Locate the cell with the specified text and output its [x, y] center coordinate. 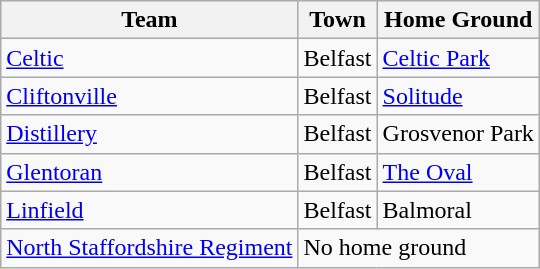
Home Ground [458, 20]
Glentoran [150, 172]
Celtic [150, 58]
North Staffordshire Regiment [150, 248]
Team [150, 20]
No home ground [418, 248]
Celtic Park [458, 58]
The Oval [458, 172]
Distillery [150, 134]
Grosvenor Park [458, 134]
Solitude [458, 96]
Balmoral [458, 210]
Town [338, 20]
Linfield [150, 210]
Cliftonville [150, 96]
